Detect which cell encompasses the target text, then output its [x, y] center coordinate. 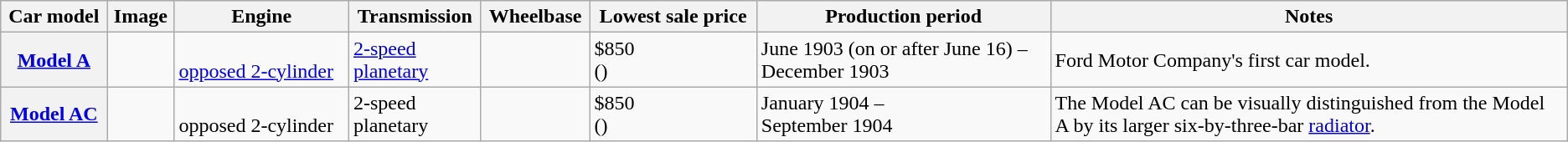
Car model [54, 17]
Transmission [415, 17]
Wheelbase [535, 17]
Model AC [54, 114]
Lowest sale price [673, 17]
Notes [1308, 17]
June 1903 (on or after June 16) –December 1903 [903, 60]
Engine [261, 17]
January 1904 –September 1904 [903, 114]
Production period [903, 17]
Model A [54, 60]
Image [141, 17]
The Model AC can be visually distinguished from the Model A by its larger six-by-three-bar radiator. [1308, 114]
Ford Motor Company's first car model. [1308, 60]
